Output the (X, Y) coordinate of the center of the cell containing the given text.  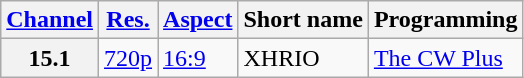
16:9 (198, 58)
Aspect (198, 20)
Channel (50, 20)
The CW Plus (446, 58)
Short name (303, 20)
Programming (446, 20)
15.1 (50, 58)
Res. (128, 20)
720p (128, 58)
XHRIO (303, 58)
